Return [x, y] of the center of cell containing provided text 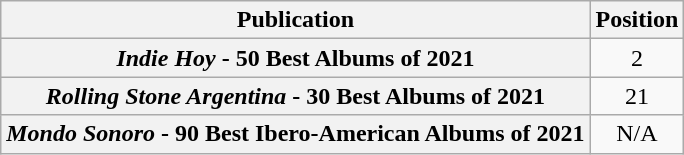
21 [637, 96]
Indie Hoy - 50 Best Albums of 2021 [296, 58]
Position [637, 20]
Publication [296, 20]
2 [637, 58]
Mondo Sonoro - 90 Best Ibero-American Albums of 2021 [296, 134]
N/A [637, 134]
Rolling Stone Argentina - 30 Best Albums of 2021 [296, 96]
